For the text-containing cell, return its midpoint in (X, Y) coordinate format. 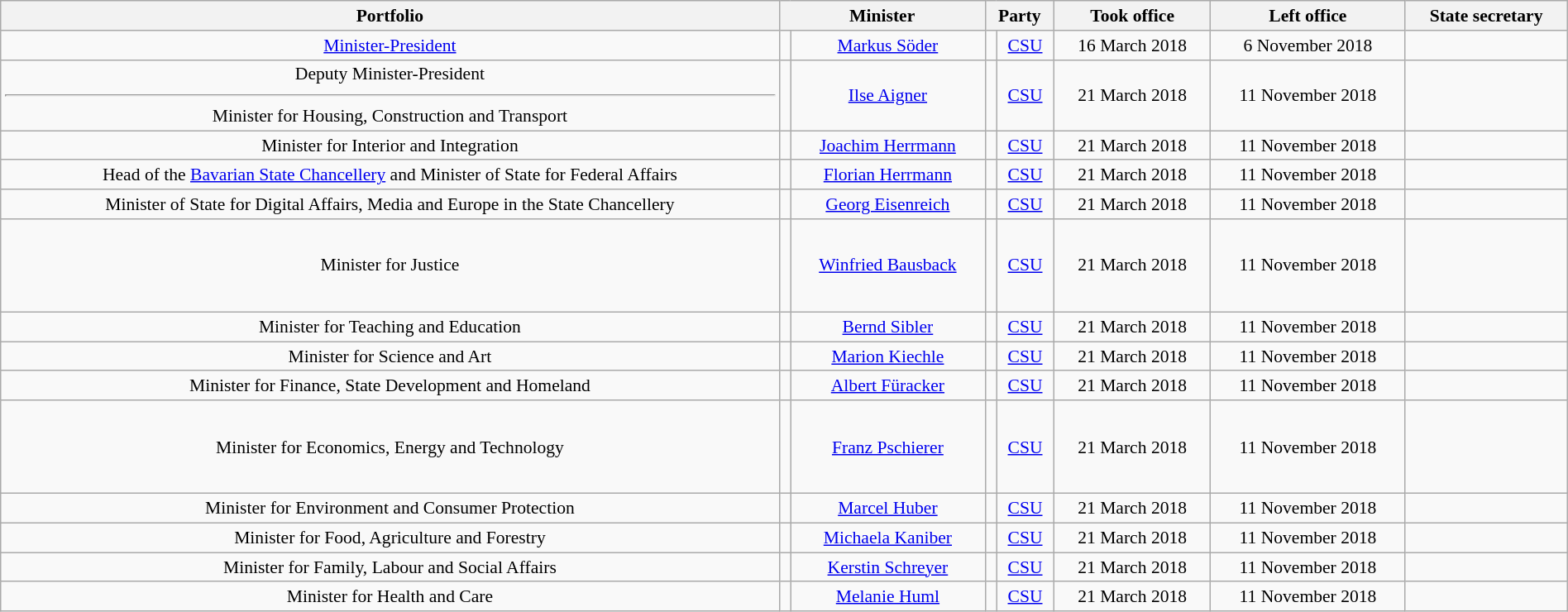
Marcel Huber (888, 509)
Minister for Health and Care (390, 597)
Florian Herrmann (888, 175)
Georg Eisenreich (888, 204)
Minister-President (390, 45)
State secretary (1486, 16)
Michaela Kaniber (888, 538)
Markus Söder (888, 45)
Minister (882, 16)
Marion Kiechle (888, 356)
Minister for Teaching and Education (390, 327)
Ilse Aigner (888, 95)
Head of the Bavarian State Chancellery and Minister of State for Federal Affairs (390, 175)
Minister for Environment and Consumer Protection (390, 509)
Party (1019, 16)
6 November 2018 (1308, 45)
Bernd Sibler (888, 327)
Kerstin Schreyer (888, 567)
Took office (1132, 16)
Left office (1308, 16)
Minister for Interior and Integration (390, 146)
Minister for Science and Art (390, 356)
Joachim Herrmann (888, 146)
Minister for Justice (390, 265)
Minister for Family, Labour and Social Affairs (390, 567)
Minister of State for Digital Affairs, Media and Europe in the State Chancellery (390, 204)
Winfried Bausback (888, 265)
Minister for Economics, Energy and Technology (390, 447)
Minister for Food, Agriculture and Forestry (390, 538)
Melanie Huml (888, 597)
Deputy Minister-PresidentMinister for Housing, Construction and Transport (390, 95)
Minister for Finance, State Development and Homeland (390, 386)
16 March 2018 (1132, 45)
Portfolio (390, 16)
Albert Füracker (888, 386)
Franz Pschierer (888, 447)
